Return the [X, Y] coordinate for the center point of the cell that contains the specified text.  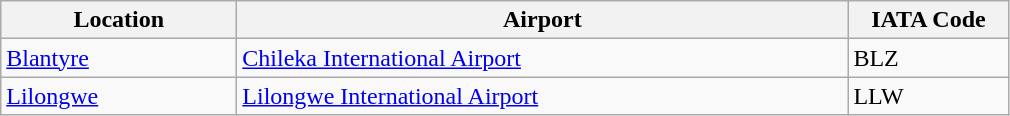
Lilongwe [119, 96]
Location [119, 20]
LLW [928, 96]
Airport [542, 20]
Blantyre [119, 58]
Chileka International Airport [542, 58]
Lilongwe International Airport [542, 96]
IATA Code [928, 20]
BLZ [928, 58]
